Extract the (x, y) coordinate from the center of the cell holding the provided text.  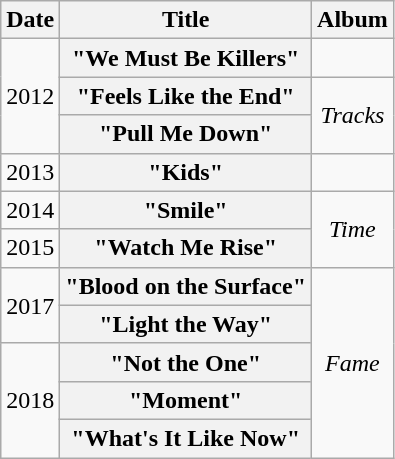
Album (353, 20)
"Kids" (186, 172)
"Watch Me Rise" (186, 248)
Title (186, 20)
Fame (353, 362)
2018 (30, 400)
2014 (30, 210)
2017 (30, 305)
"Pull Me Down" (186, 134)
"Feels Like the End" (186, 96)
2012 (30, 96)
"Smile" (186, 210)
"Moment" (186, 400)
2013 (30, 172)
"Blood on the Surface" (186, 286)
Tracks (353, 115)
"What's It Like Now" (186, 438)
2015 (30, 248)
"We Must Be Killers" (186, 58)
Date (30, 20)
"Light the Way" (186, 324)
"Not the One" (186, 362)
Time (353, 229)
